Find where the given text appears and provide that cell's center as (X, Y) coordinate. 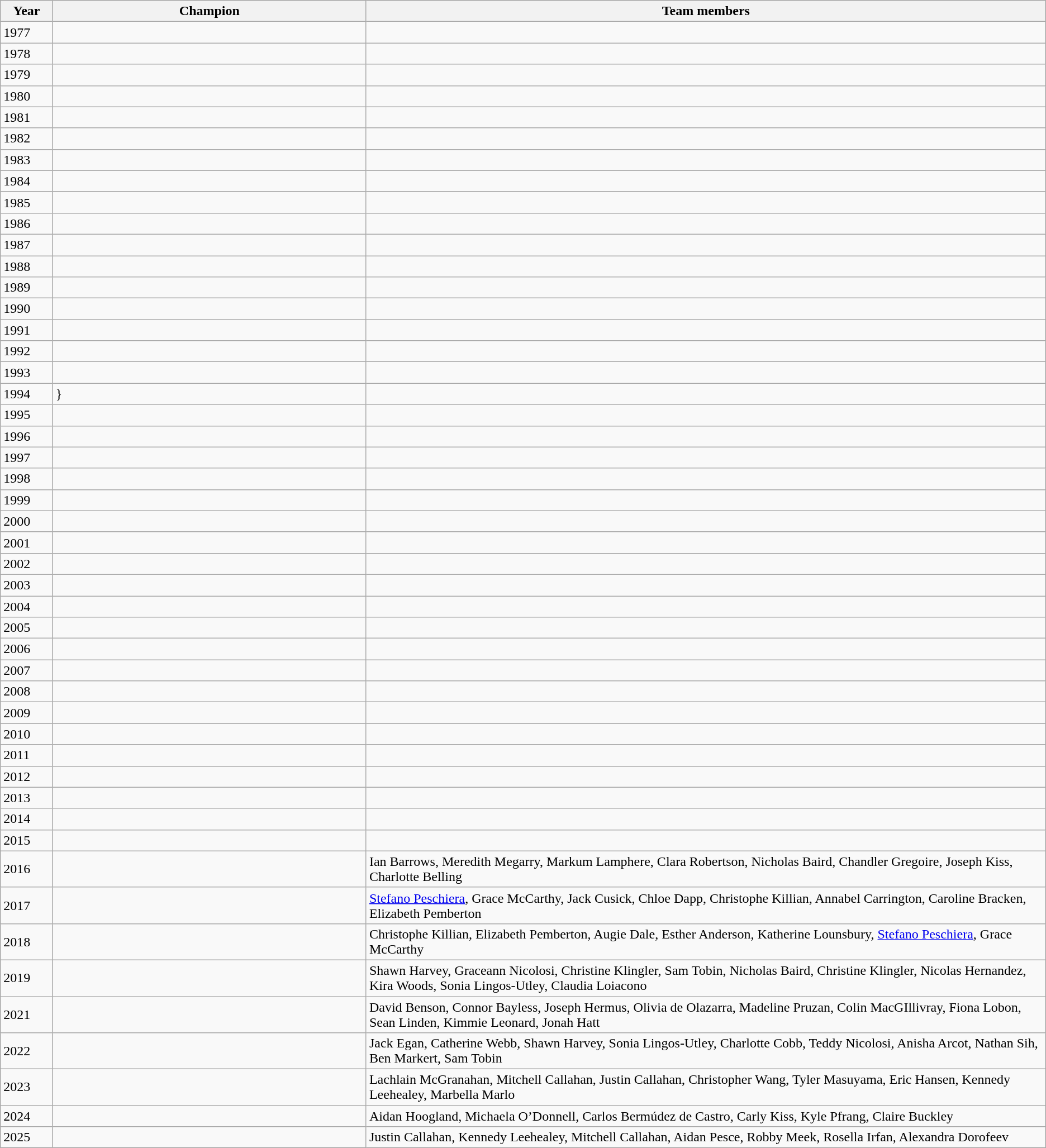
2008 (27, 692)
1985 (27, 202)
2006 (27, 649)
Christophe Killian, Elizabeth Pemberton, Augie Dale, Esther Anderson, Katherine Lounsbury, Stefano Peschiera, Grace McCarthy (706, 942)
2019 (27, 978)
2025 (27, 1137)
2021 (27, 1014)
2004 (27, 606)
1981 (27, 117)
2023 (27, 1087)
1990 (27, 309)
Ian Barrows, Meredith Megarry, Markum Lamphere, Clara Robertson, Nicholas Baird, Chandler Gregoire, Joseph Kiss, Charlotte Belling (706, 869)
2003 (27, 585)
2002 (27, 564)
1997 (27, 458)
2015 (27, 840)
1984 (27, 181)
1983 (27, 160)
2001 (27, 542)
2018 (27, 942)
2007 (27, 670)
1980 (27, 96)
2014 (27, 819)
1986 (27, 223)
2000 (27, 521)
2024 (27, 1116)
2012 (27, 777)
2017 (27, 905)
1977 (27, 32)
Aidan Hoogland, Michaela O’Donnell, Carlos Bermúdez de Castro, Carly Kiss, Kyle Pfrang, Claire Buckley (706, 1116)
1989 (27, 288)
2013 (27, 798)
1993 (27, 373)
Year (27, 11)
1979 (27, 75)
Lachlain McGranahan, Mitchell Callahan, Justin Callahan, Christopher Wang, Tyler Masuyama, Eric Hansen, Kennedy Leehealey, Marbella Marlo (706, 1087)
2009 (27, 713)
1994 (27, 394)
Jack Egan, Catherine Webb, Shawn Harvey, Sonia Lingos-Utley, Charlotte Cobb, Teddy Nicolosi, Anisha Arcot, Nathan Sih, Ben Markert, Sam Tobin (706, 1051)
Justin Callahan, Kennedy Leehealey, Mitchell Callahan, Aidan Pesce, Robby Meek, Rosella Irfan, Alexandra Dorofeev (706, 1137)
1991 (27, 330)
2016 (27, 869)
1995 (27, 415)
2005 (27, 628)
2011 (27, 755)
Champion (209, 11)
Team members (706, 11)
1987 (27, 245)
1978 (27, 54)
1982 (27, 139)
1996 (27, 436)
Stefano Peschiera, Grace McCarthy, Jack Cusick, Chloe Dapp, Christophe Killian, Annabel Carrington, Caroline Bracken, Elizabeth Pemberton (706, 905)
1988 (27, 266)
1999 (27, 500)
2010 (27, 734)
1992 (27, 351)
1998 (27, 479)
2022 (27, 1051)
} (209, 394)
